From the cell containing the given text, extract its center point as [X, Y] coordinate. 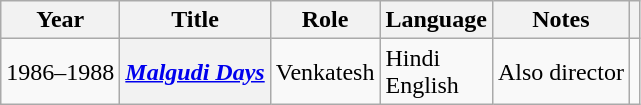
Title [195, 20]
Malgudi Days [195, 72]
Year [60, 20]
Also director [560, 72]
Role [325, 20]
Notes [560, 20]
Language [436, 20]
Venkatesh [325, 72]
1986–1988 [60, 72]
HindiEnglish [436, 72]
